Find where the given text appears and provide that cell's center as (x, y) coordinate. 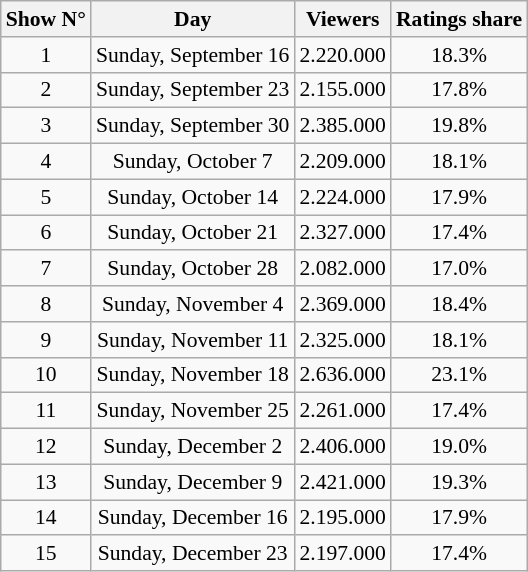
2 (46, 90)
2.385.000 (342, 126)
2.155.000 (342, 90)
Sunday, October 14 (193, 197)
Sunday, December 2 (193, 447)
Sunday, September 16 (193, 55)
4 (46, 162)
18.4% (459, 304)
19.8% (459, 126)
17.8% (459, 90)
Sunday, September 30 (193, 126)
10 (46, 375)
Show N° (46, 19)
Sunday, November 11 (193, 340)
Sunday, October 7 (193, 162)
2.224.000 (342, 197)
14 (46, 518)
5 (46, 197)
9 (46, 340)
17.0% (459, 269)
Sunday, October 28 (193, 269)
8 (46, 304)
19.0% (459, 447)
2.406.000 (342, 447)
Ratings share (459, 19)
Sunday, November 18 (193, 375)
Sunday, November 25 (193, 411)
Viewers (342, 19)
7 (46, 269)
6 (46, 233)
1 (46, 55)
3 (46, 126)
2.082.000 (342, 269)
Sunday, December 9 (193, 482)
2.261.000 (342, 411)
2.195.000 (342, 518)
11 (46, 411)
18.3% (459, 55)
2.220.000 (342, 55)
2.369.000 (342, 304)
Sunday, December 16 (193, 518)
Sunday, September 23 (193, 90)
12 (46, 447)
2.197.000 (342, 554)
Sunday, November 4 (193, 304)
13 (46, 482)
Day (193, 19)
19.3% (459, 482)
Sunday, December 23 (193, 554)
Sunday, October 21 (193, 233)
2.209.000 (342, 162)
15 (46, 554)
2.327.000 (342, 233)
2.421.000 (342, 482)
23.1% (459, 375)
2.636.000 (342, 375)
2.325.000 (342, 340)
